Search for the cell housing the specified text and yield its [x, y] center coordinate. 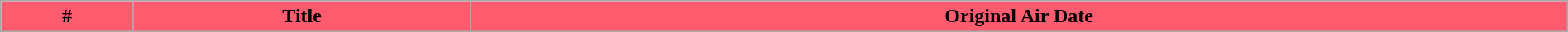
Original Air Date [1019, 16]
Title [302, 16]
# [67, 16]
